For the text-containing cell, return its midpoint in [x, y] coordinate format. 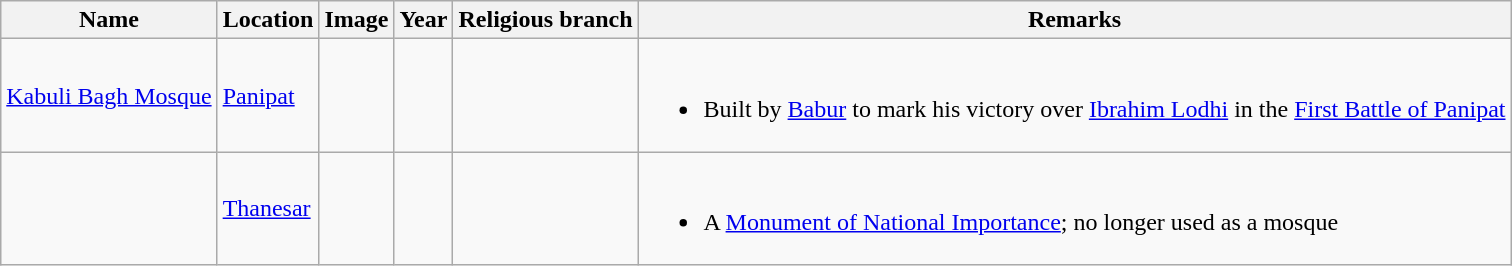
Kabuli Bagh Mosque [109, 96]
A Monument of National Importance; no longer used as a mosque [1074, 208]
Name [109, 20]
Religious branch [546, 20]
Built by Babur to mark his victory over Ibrahim Lodhi in the First Battle of Panipat [1074, 96]
Panipat [268, 96]
Thanesar [268, 208]
Year [424, 20]
Remarks [1074, 20]
Location [268, 20]
Image [356, 20]
